Locate the cell with the specified text and output its (x, y) center coordinate. 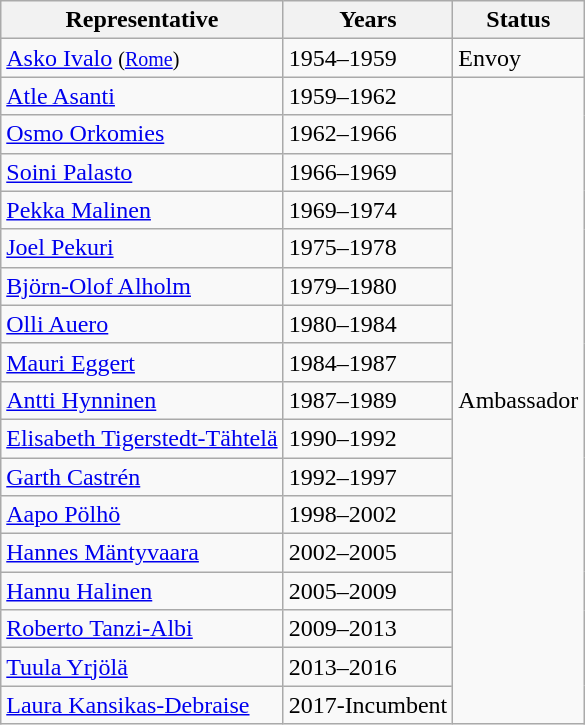
1954–1959 (368, 58)
Garth Castrén (142, 477)
1959–1962 (368, 96)
Aapo Pölhö (142, 515)
Representative (142, 20)
Soini Palasto (142, 172)
Antti Hynninen (142, 400)
2017-Incumbent (368, 705)
Status (518, 20)
2013–2016 (368, 667)
2002–2005 (368, 553)
1984–1987 (368, 362)
Olli Auero (142, 324)
Atle Asanti (142, 96)
Asko Ivalo (Rome) (142, 58)
Roberto Tanzi-Albi (142, 629)
Ambassador (518, 400)
Pekka Malinen (142, 210)
1980–1984 (368, 324)
1975–1978 (368, 248)
1990–1992 (368, 438)
1992–1997 (368, 477)
Laura Kansikas-Debraise (142, 705)
Hannu Halinen (142, 591)
1966–1969 (368, 172)
Years (368, 20)
1969–1974 (368, 210)
Hannes Mäntyvaara (142, 553)
1998–2002 (368, 515)
Osmo Orkomies (142, 134)
Björn-Olof Alholm (142, 286)
2009–2013 (368, 629)
Tuula Yrjölä (142, 667)
Joel Pekuri (142, 248)
2005–2009 (368, 591)
Elisabeth Tigerstedt-Tähtelä (142, 438)
1962–1966 (368, 134)
1979–1980 (368, 286)
Mauri Eggert (142, 362)
Envoy (518, 58)
1987–1989 (368, 400)
